Output the (x, y) coordinate of the center of the cell containing the given text.  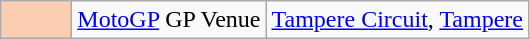
Tampere Circuit, Tampere (397, 20)
MotoGP GP Venue (169, 20)
